Extract the [X, Y] coordinate from the center of the cell holding the provided text.  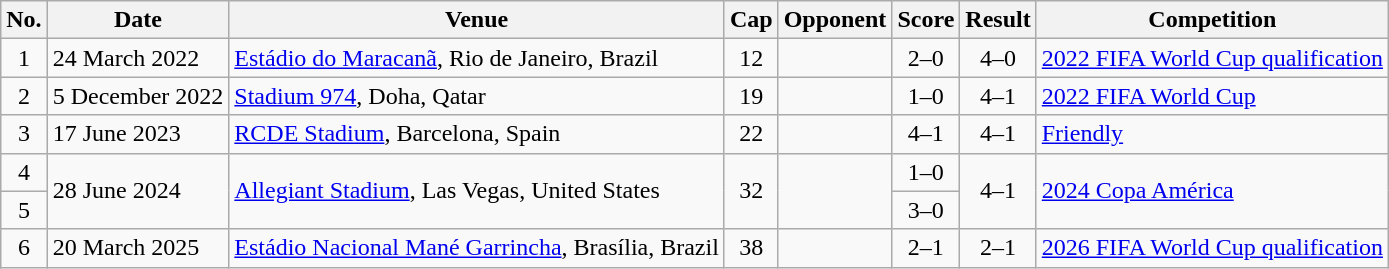
Score [926, 20]
No. [24, 20]
17 June 2023 [138, 134]
6 [24, 248]
Friendly [1212, 134]
2 [24, 96]
4–0 [998, 58]
3–0 [926, 210]
Estádio do Maracanã, Rio de Janeiro, Brazil [477, 58]
Competition [1212, 20]
20 March 2025 [138, 248]
2022 FIFA World Cup [1212, 96]
Estádio Nacional Mané Garrincha, Brasília, Brazil [477, 248]
1 [24, 58]
3 [24, 134]
22 [751, 134]
38 [751, 248]
5 [24, 210]
Date [138, 20]
Allegiant Stadium, Las Vegas, United States [477, 191]
Cap [751, 20]
2022 FIFA World Cup qualification [1212, 58]
2024 Copa América [1212, 191]
Stadium 974, Doha, Qatar [477, 96]
Result [998, 20]
Venue [477, 20]
2–0 [926, 58]
RCDE Stadium, Barcelona, Spain [477, 134]
19 [751, 96]
4 [24, 172]
12 [751, 58]
28 June 2024 [138, 191]
5 December 2022 [138, 96]
24 March 2022 [138, 58]
2026 FIFA World Cup qualification [1212, 248]
32 [751, 191]
Opponent [835, 20]
